Provide the (X, Y) coordinate of the cell's center where the given text is located.  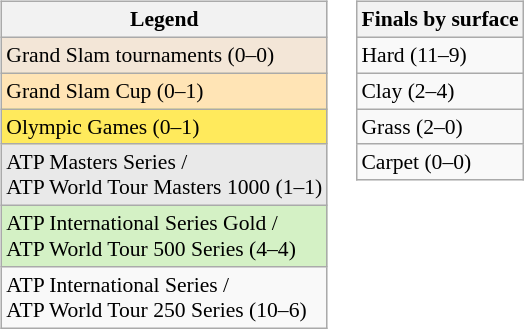
Grand Slam tournaments (0–0) (164, 55)
ATP International Series / ATP World Tour 250 Series (10–6) (164, 298)
ATP Masters Series / ATP World Tour Masters 1000 (1–1) (164, 174)
ATP International Series Gold / ATP World Tour 500 Series (4–4) (164, 236)
Grass (2–0) (440, 127)
Finals by surface (440, 20)
Grand Slam Cup (0–1) (164, 91)
Carpet (0–0) (440, 162)
Clay (2–4) (440, 91)
Legend (164, 20)
Olympic Games (0–1) (164, 127)
Hard (11–9) (440, 55)
